Search for the cell housing the specified text and yield its (x, y) center coordinate. 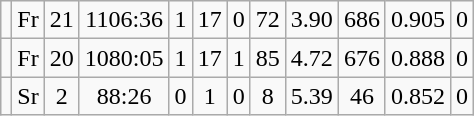
4.72 (312, 58)
5.39 (312, 96)
2 (62, 96)
8 (268, 96)
21 (62, 20)
676 (362, 58)
20 (62, 58)
3.90 (312, 20)
1106:36 (124, 20)
686 (362, 20)
Sr (28, 96)
46 (362, 96)
72 (268, 20)
0.888 (418, 58)
88:26 (124, 96)
85 (268, 58)
1080:05 (124, 58)
0.852 (418, 96)
0.905 (418, 20)
